Return the [X, Y] coordinate for the center point of the cell that contains the specified text.  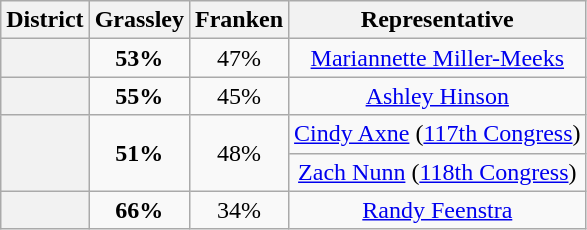
66% [139, 210]
Randy Feenstra [438, 210]
Grassley [139, 20]
Franken [238, 20]
45% [238, 96]
District [45, 20]
47% [238, 58]
34% [238, 210]
55% [139, 96]
48% [238, 153]
Zach Nunn (118th Congress) [438, 172]
Representative [438, 20]
Cindy Axne (117th Congress) [438, 134]
Mariannette Miller-Meeks [438, 58]
Ashley Hinson [438, 96]
53% [139, 58]
51% [139, 153]
